From the cell containing the given text, extract its center point as (x, y) coordinate. 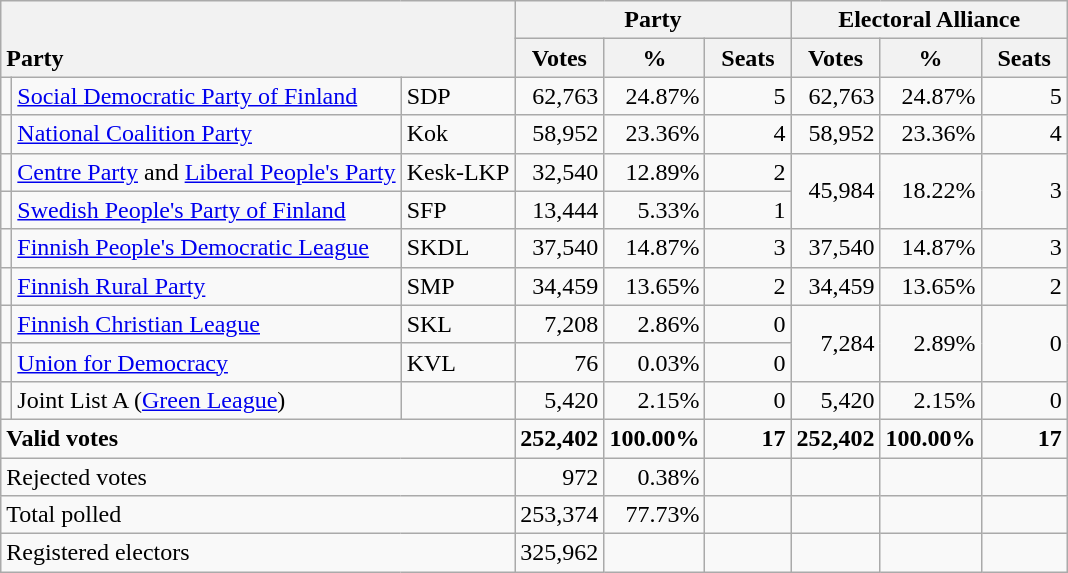
Finnish Christian League (206, 324)
77.73% (654, 515)
SKL (458, 324)
Swedish People's Party of Finland (206, 210)
KVL (458, 362)
12.89% (654, 172)
Total polled (258, 515)
National Coalition Party (206, 134)
2.86% (654, 324)
Social Democratic Party of Finland (206, 96)
7,208 (560, 324)
0.03% (654, 362)
SDP (458, 96)
18.22% (930, 191)
32,540 (560, 172)
Centre Party and Liberal People's Party (206, 172)
2.89% (930, 343)
325,962 (560, 553)
SMP (458, 286)
Finnish Rural Party (206, 286)
13,444 (560, 210)
1 (748, 210)
Joint List A (Green League) (206, 400)
Rejected votes (258, 477)
SFP (458, 210)
Registered electors (258, 553)
253,374 (560, 515)
76 (560, 362)
972 (560, 477)
Electoral Alliance (929, 20)
SKDL (458, 248)
Valid votes (258, 438)
Kok (458, 134)
Kesk-LKP (458, 172)
0.38% (654, 477)
5.33% (654, 210)
Union for Democracy (206, 362)
Finnish People's Democratic League (206, 248)
7,284 (836, 343)
45,984 (836, 191)
